Determine the (x, y) coordinate at the center of the cell enclosing the given text.  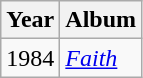
Album (101, 20)
Year (30, 20)
Faith (101, 58)
1984 (30, 58)
